Locate the cell with the specified text and output its (X, Y) center coordinate. 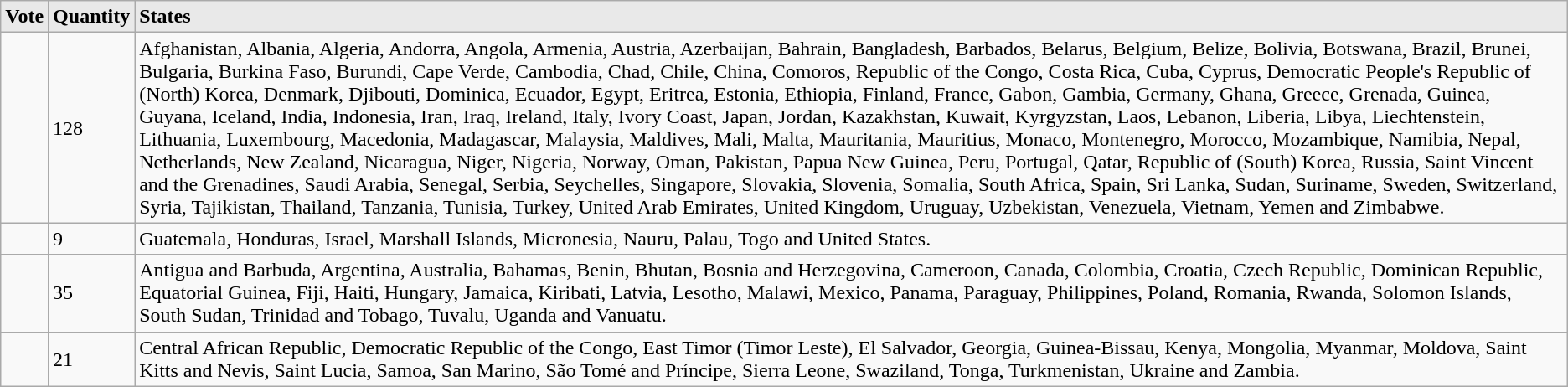
Quantity (92, 17)
Vote (25, 17)
21 (92, 359)
35 (92, 293)
9 (92, 239)
128 (92, 127)
Guatemala, Honduras, Israel, Marshall Islands, Micronesia, Nauru, Palau, Togo and United States. (851, 239)
States (851, 17)
